Scan for the cell matching the given text and deliver its [X, Y] coordinate at center. 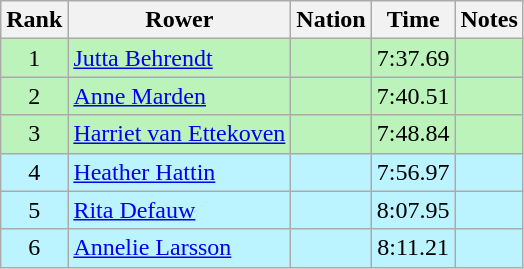
2 [34, 96]
5 [34, 210]
7:48.84 [413, 134]
Anne Marden [180, 96]
Rank [34, 20]
Rower [180, 20]
8:11.21 [413, 248]
7:37.69 [413, 58]
8:07.95 [413, 210]
Time [413, 20]
Notes [489, 20]
Jutta Behrendt [180, 58]
7:56.97 [413, 172]
Rita Defauw [180, 210]
1 [34, 58]
4 [34, 172]
7:40.51 [413, 96]
6 [34, 248]
3 [34, 134]
Annelie Larsson [180, 248]
Heather Hattin [180, 172]
Harriet van Ettekoven [180, 134]
Nation [331, 20]
